Determine the [x, y] coordinate at the center of the cell enclosing the given text.  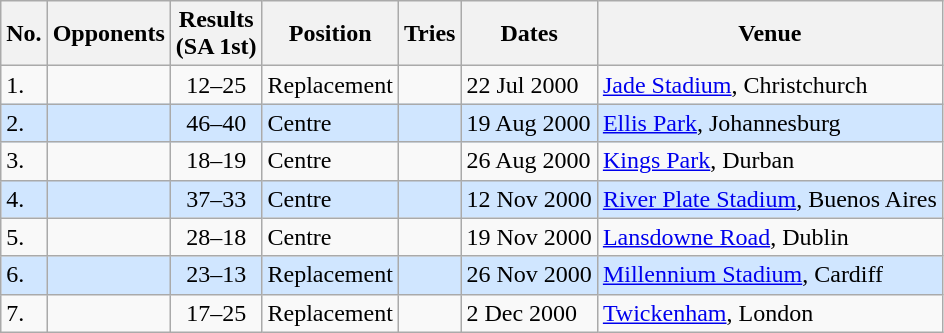
Kings Park, Durban [770, 161]
Results(SA 1st) [216, 34]
Twickenham, London [770, 313]
Jade Stadium, Christchurch [770, 85]
12 Nov 2000 [529, 199]
7. [24, 313]
Lansdowne Road, Dublin [770, 237]
Dates [529, 34]
Position [330, 34]
26 Aug 2000 [529, 161]
26 Nov 2000 [529, 275]
22 Jul 2000 [529, 85]
28–18 [216, 237]
4. [24, 199]
Ellis Park, Johannesburg [770, 123]
Opponents [108, 34]
6. [24, 275]
River Plate Stadium, Buenos Aires [770, 199]
12–25 [216, 85]
37–33 [216, 199]
2 Dec 2000 [529, 313]
18–19 [216, 161]
Millennium Stadium, Cardiff [770, 275]
1. [24, 85]
Tries [430, 34]
19 Nov 2000 [529, 237]
3. [24, 161]
Venue [770, 34]
46–40 [216, 123]
19 Aug 2000 [529, 123]
No. [24, 34]
23–13 [216, 275]
2. [24, 123]
17–25 [216, 313]
5. [24, 237]
